From the cell containing the given text, extract its center point as [x, y] coordinate. 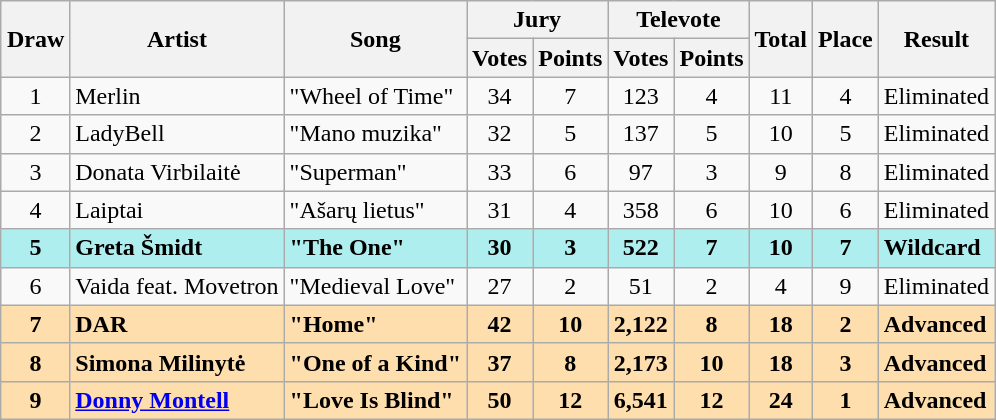
42 [499, 324]
"Love Is Blind" [375, 400]
97 [641, 172]
"Home" [375, 324]
6,541 [641, 400]
Televote [678, 20]
137 [641, 134]
37 [499, 362]
11 [781, 96]
522 [641, 248]
Wildcard [936, 248]
LadyBell [177, 134]
Greta Šmidt [177, 248]
"Ašarų lietus" [375, 210]
51 [641, 286]
Laiptai [177, 210]
"Mano muzika" [375, 134]
123 [641, 96]
34 [499, 96]
2,173 [641, 362]
Song [375, 39]
Place [846, 39]
Simona Milinytė [177, 362]
358 [641, 210]
27 [499, 286]
Vaida feat. Movetron [177, 286]
24 [781, 400]
"Medieval Love" [375, 286]
2,122 [641, 324]
Donata Virbilaitė [177, 172]
Result [936, 39]
Jury [536, 20]
"One of a Kind" [375, 362]
"Wheel of Time" [375, 96]
33 [499, 172]
Artist [177, 39]
31 [499, 210]
"Superman" [375, 172]
Total [781, 39]
DAR [177, 324]
50 [499, 400]
Donny Montell [177, 400]
Merlin [177, 96]
"The One" [375, 248]
32 [499, 134]
Draw [35, 39]
30 [499, 248]
